Determine the [X, Y] coordinate at the center of the cell enclosing the given text.  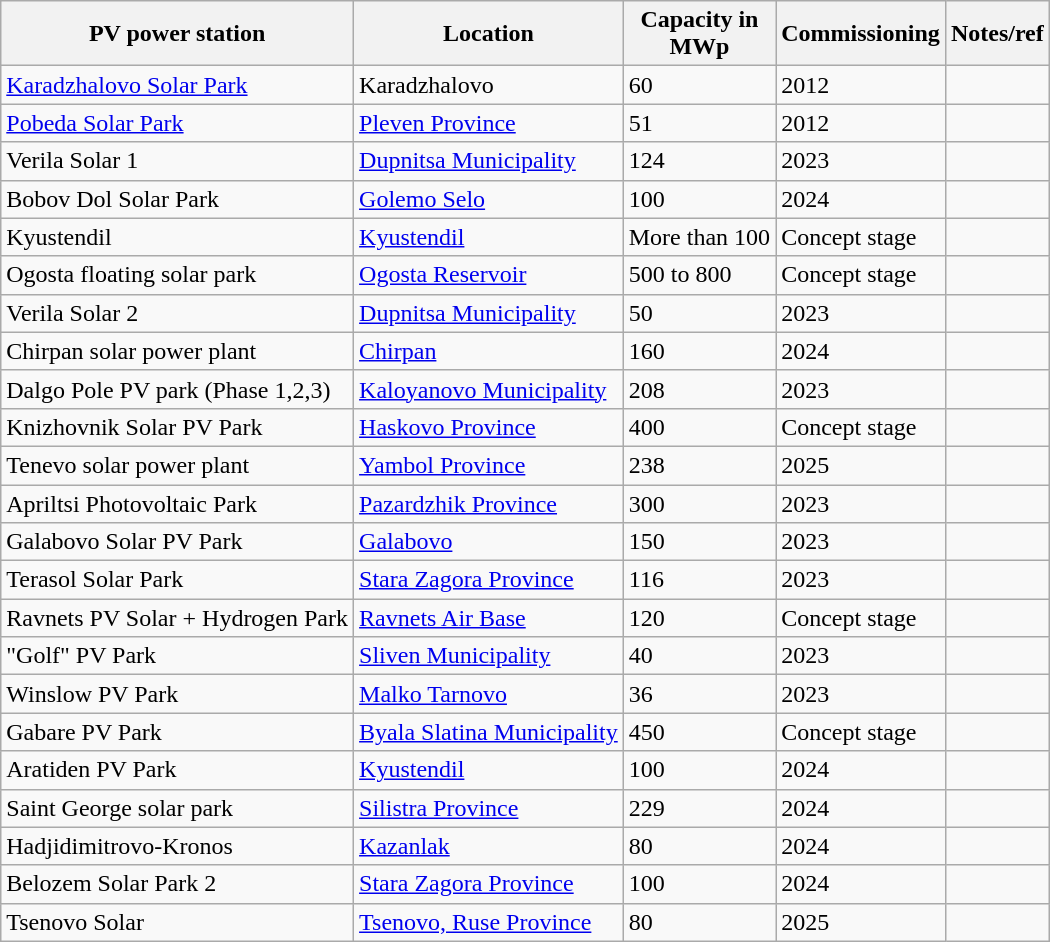
Byala Slatina Municipality [489, 732]
Terasol Solar Park [178, 580]
Tsenovo, Ruse Province [489, 922]
Belozem Solar Park 2 [178, 884]
Pazardzhik Province [489, 503]
120 [699, 618]
Chirpan [489, 351]
Chirpan solar power plant [178, 351]
500 to 800 [699, 275]
Haskovo Province [489, 427]
Bobov Dol Solar Park [178, 199]
238 [699, 465]
208 [699, 389]
Sliven Municipality [489, 656]
Ogosta Reservoir [489, 275]
Dalgo Pole PV park (Phase 1,2,3) [178, 389]
51 [699, 123]
229 [699, 808]
Silistra Province [489, 808]
Winslow PV Park [178, 694]
Karadzhalovo Solar Park [178, 85]
Yambol Province [489, 465]
Saint George solar park [178, 808]
Galabovo [489, 542]
Galabovo Solar PV Park [178, 542]
Pleven Province [489, 123]
"Golf" PV Park [178, 656]
116 [699, 580]
400 [699, 427]
Knizhovnik Solar PV Park [178, 427]
Ravnets Air Base [489, 618]
Kazanlak [489, 846]
Ravnets PV Solar + Hydrogen Park [178, 618]
50 [699, 313]
300 [699, 503]
Notes/ref [997, 34]
Tsenovo Solar [178, 922]
Ogosta floating solar park [178, 275]
36 [699, 694]
40 [699, 656]
Golemo Selo [489, 199]
Commissioning [861, 34]
Hadjidimitrovo-Kronos [178, 846]
Tenevo solar power plant [178, 465]
Apriltsi Photovoltaic Park [178, 503]
124 [699, 161]
Verila Solar 2 [178, 313]
Capacity inMWp [699, 34]
Gabare PV Park [178, 732]
160 [699, 351]
Pobeda Solar Park [178, 123]
Malko Tarnovo [489, 694]
150 [699, 542]
PV power station [178, 34]
Location [489, 34]
450 [699, 732]
More than 100 [699, 237]
Karadzhalovo [489, 85]
Verila Solar 1 [178, 161]
60 [699, 85]
Aratiden PV Park [178, 770]
Kaloyanovo Municipality [489, 389]
